Provide the [X, Y] coordinate of the cell's center where the given text is located.  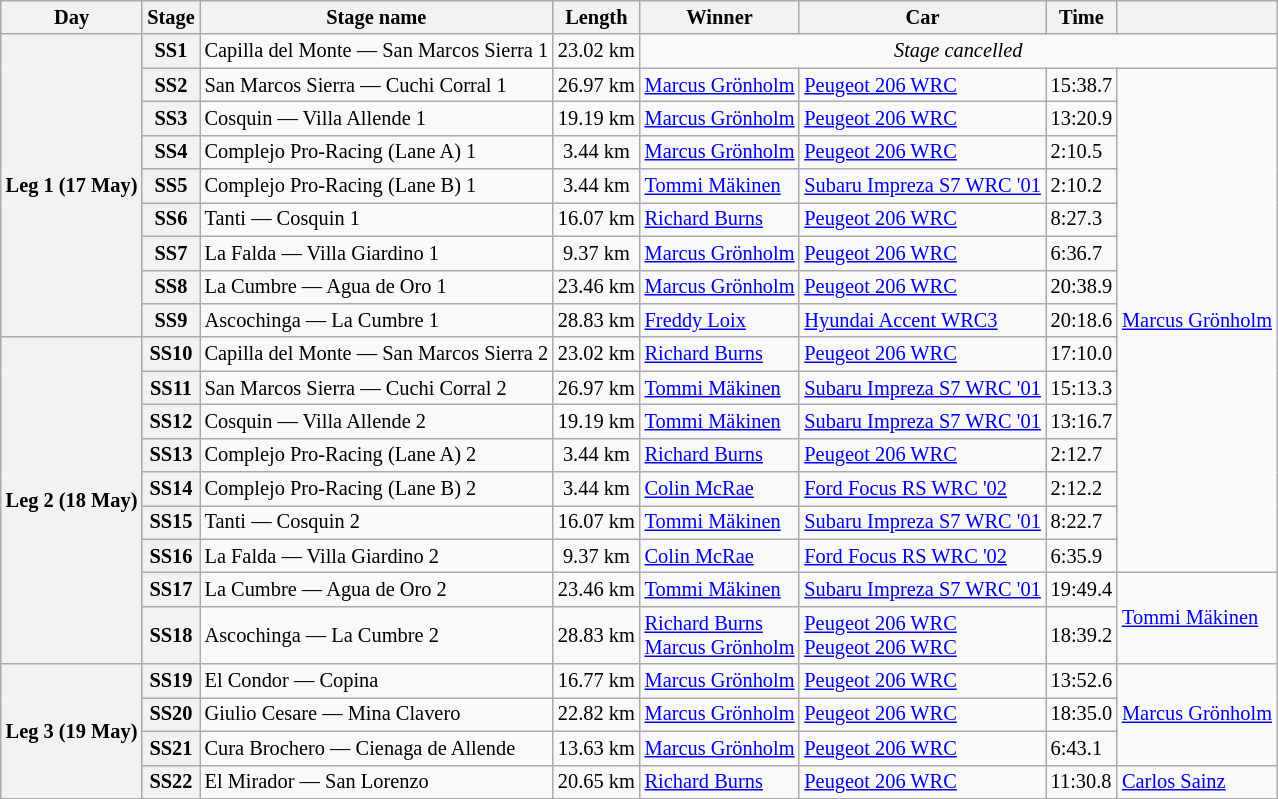
El Condor — Copina [376, 681]
Leg 3 (19 May) [72, 732]
Cosquin — Villa Allende 1 [376, 118]
13.63 km [596, 748]
SS15 [170, 522]
SS5 [170, 186]
Leg 1 (17 May) [72, 186]
SS17 [170, 589]
San Marcos Sierra — Cuchi Corral 1 [376, 85]
La Falda — Villa Giardino 2 [376, 556]
15:38.7 [1082, 85]
Leg 2 (18 May) [72, 500]
2:10.5 [1082, 152]
SS7 [170, 253]
Complejo Pro-Racing (Lane B) 2 [376, 489]
Tanti — Cosquin 1 [376, 219]
19:49.4 [1082, 589]
6:36.7 [1082, 253]
Giulio Cesare — Mina Clavero [376, 714]
Day [72, 17]
SS12 [170, 421]
Length [596, 17]
La Falda — Villa Giardino 1 [376, 253]
11:30.8 [1082, 782]
Complejo Pro-Racing (Lane A) 1 [376, 152]
2:10.2 [1082, 186]
6:35.9 [1082, 556]
15:13.3 [1082, 388]
SS11 [170, 388]
Hyundai Accent WRC3 [922, 320]
16.77 km [596, 681]
20:18.6 [1082, 320]
SS6 [170, 219]
Cosquin — Villa Allende 2 [376, 421]
SS22 [170, 782]
Tanti — Cosquin 2 [376, 522]
San Marcos Sierra — Cuchi Corral 2 [376, 388]
Stage [170, 17]
Capilla del Monte — San Marcos Sierra 2 [376, 354]
Ascochinga — La Cumbre 2 [376, 635]
18:39.2 [1082, 635]
SS16 [170, 556]
8:22.7 [1082, 522]
Richard Burns Marcus Grönholm [720, 635]
La Cumbre — Agua de Oro 2 [376, 589]
20.65 km [596, 782]
SS8 [170, 287]
SS20 [170, 714]
18:35.0 [1082, 714]
Capilla del Monte — San Marcos Sierra 1 [376, 51]
Freddy Loix [720, 320]
SS10 [170, 354]
SS1 [170, 51]
Peugeot 206 WRCPeugeot 206 WRC [922, 635]
SS14 [170, 489]
2:12.2 [1082, 489]
SS4 [170, 152]
SS21 [170, 748]
13:52.6 [1082, 681]
Car [922, 17]
2:12.7 [1082, 455]
Complejo Pro-Racing (Lane B) 1 [376, 186]
Winner [720, 17]
Stage cancelled [958, 51]
17:10.0 [1082, 354]
SS9 [170, 320]
Carlos Sainz [1197, 782]
6:43.1 [1082, 748]
Stage name [376, 17]
20:38.9 [1082, 287]
SS13 [170, 455]
22.82 km [596, 714]
8:27.3 [1082, 219]
SS18 [170, 635]
Cura Brochero — Cienaga de Allende [376, 748]
SS2 [170, 85]
13:16.7 [1082, 421]
13:20.9 [1082, 118]
El Mirador — San Lorenzo [376, 782]
SS3 [170, 118]
La Cumbre — Agua de Oro 1 [376, 287]
SS19 [170, 681]
Complejo Pro-Racing (Lane A) 2 [376, 455]
Ascochinga — La Cumbre 1 [376, 320]
Time [1082, 17]
